Pinpoint the cell where the given text exists, returning its [X, Y] midpoint coordinate. 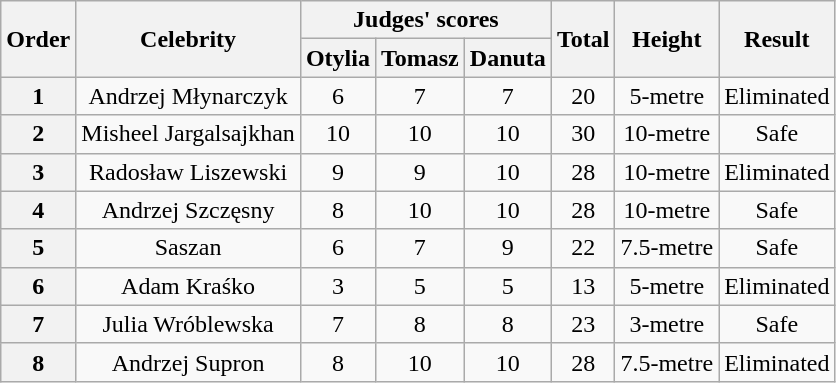
Radosław Liszewski [188, 172]
Total [583, 39]
Misheel Jargalsajkhan [188, 134]
23 [583, 324]
Andrzej Młynarczyk [188, 96]
Andrzej Supron [188, 362]
Adam Kraśko [188, 286]
20 [583, 96]
30 [583, 134]
Saszan [188, 248]
Andrzej Szczęsny [188, 210]
22 [583, 248]
Otylia [338, 58]
13 [583, 286]
Height [667, 39]
Celebrity [188, 39]
Julia Wróblewska [188, 324]
Judges' scores [426, 20]
Tomasz [420, 58]
4 [38, 210]
Danuta [508, 58]
Order [38, 39]
1 [38, 96]
Result [777, 39]
3-metre [667, 324]
2 [38, 134]
